For the text-containing cell, return its midpoint in [X, Y] coordinate format. 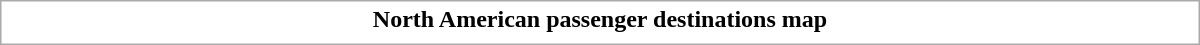
North American passenger destinations map [600, 19]
